Scan for the cell matching the given text and deliver its [x, y] coordinate at center. 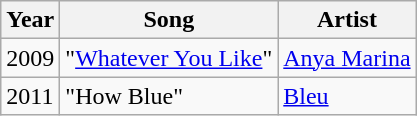
Bleu [347, 96]
"How Blue" [169, 96]
"Whatever You Like" [169, 58]
Artist [347, 20]
2009 [30, 58]
2011 [30, 96]
Song [169, 20]
Anya Marina [347, 58]
Year [30, 20]
